Return the (X, Y) coordinate for the center point of the cell that contains the specified text.  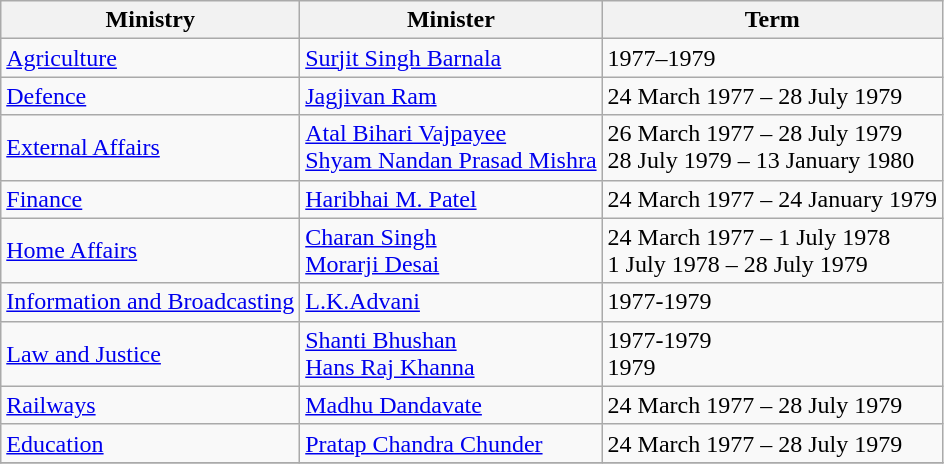
Home Affairs (150, 250)
Railways (150, 405)
Charan SinghMorarji Desai (451, 250)
Information and Broadcasting (150, 302)
1977-1979 (772, 302)
Atal Bihari VajpayeeShyam Nandan Prasad Mishra (451, 148)
1977-19791979 (772, 354)
24 March 1977 – 1 July 19781 July 1978 – 28 July 1979 (772, 250)
L.K.Advani (451, 302)
Law and Justice (150, 354)
1977–1979 (772, 58)
Education (150, 443)
26 March 1977 – 28 July 197928 July 1979 – 13 January 1980 (772, 148)
Term (772, 20)
Minister (451, 20)
Jagjivan Ram (451, 96)
Surjit Singh Barnala (451, 58)
24 March 1977 – 24 January 1979 (772, 199)
Shanti BhushanHans Raj Khanna (451, 354)
Ministry (150, 20)
Defence (150, 96)
Agriculture (150, 58)
Pratap Chandra Chunder (451, 443)
External Affairs (150, 148)
Haribhai M. Patel (451, 199)
Finance (150, 199)
Madhu Dandavate (451, 405)
